Return the (x, y) coordinate for the center point of the cell that contains the specified text.  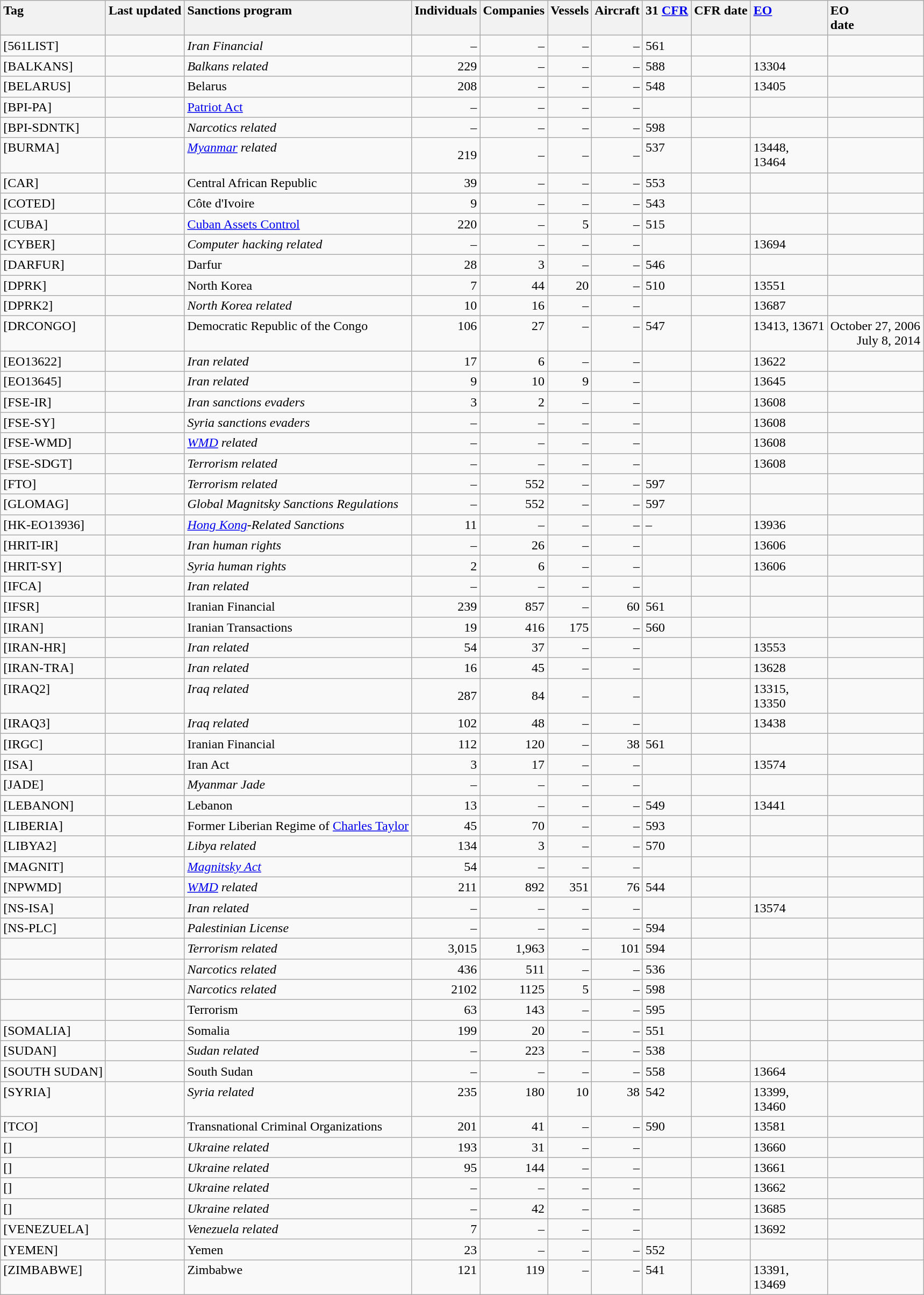
119 (514, 1277)
199 (446, 1031)
211 (446, 887)
416 (514, 627)
208 (446, 87)
Palestinian License (298, 928)
Iran human rights (298, 545)
Tag (53, 18)
13581 (789, 1127)
537 (667, 155)
548 (667, 87)
[SUDAN] (53, 1051)
553 (667, 183)
[BALKANS] (53, 66)
13645 (789, 382)
13551 (789, 285)
13399,13460 (789, 1099)
1,963 (514, 948)
[FSE-WMD] (53, 443)
219 (446, 155)
Côte d'Ivoire (298, 203)
560 (667, 627)
13304 (789, 66)
South Sudan (298, 1071)
892 (514, 887)
84 (514, 696)
13315,13350 (789, 696)
511 (514, 969)
[SYRIA] (53, 1099)
102 (446, 724)
[JADE] (53, 785)
Somalia (298, 1031)
[CUBA] (53, 224)
[BPI-PA] (53, 107)
Myanmar Jade (298, 785)
590 (667, 1127)
13438 (789, 724)
19 (446, 627)
Aircraft (617, 18)
37 (514, 648)
CFR date (721, 18)
Sanctions program (298, 18)
547 (667, 333)
551 (667, 1031)
[DPRK] (53, 285)
Darfur (298, 264)
44 (514, 285)
3,015 (446, 948)
[COTED] (53, 203)
13664 (789, 1071)
23 (446, 1249)
27 (514, 333)
2102 (446, 990)
Cuban Assets Control (298, 224)
[EO13645] (53, 382)
[DPRK2] (53, 306)
134 (446, 846)
Transnational Criminal Organizations (298, 1127)
[NS-PLC] (53, 928)
538 (667, 1051)
220 (446, 224)
Zimbabwe (298, 1277)
[EO13622] (53, 361)
1125 (514, 990)
42 (514, 1208)
39 (446, 183)
[BURMA] (53, 155)
121 (446, 1277)
593 (667, 826)
229 (446, 66)
239 (446, 606)
[IRAN-HR] (53, 648)
13413, 13671 (789, 333)
Syria related (298, 1099)
[SOMALIA] (53, 1031)
13685 (789, 1208)
Syria sanctions evaders (298, 423)
13662 (789, 1188)
[IFSR] (53, 606)
[NS-ISA] (53, 907)
[LIBYA2] (53, 846)
Last updated (145, 18)
Libya related (298, 846)
13936 (789, 525)
Patriot Act (298, 107)
101 (617, 948)
[DRCONGO] (53, 333)
235 (446, 1099)
[FTO] (53, 484)
[YEMEN] (53, 1249)
[BPI-SDNTK] (53, 127)
351 (570, 887)
[561LIST] (53, 46)
EOdate (875, 18)
13391,13469 (789, 1277)
[MAGNIT] (53, 867)
546 (667, 264)
31 (514, 1147)
[GLOMAG] (53, 504)
October 27, 2006 July 8, 2014 (875, 333)
223 (514, 1051)
544 (667, 887)
41 (514, 1127)
558 (667, 1071)
Computer hacking related (298, 244)
[HK-EO13936] (53, 525)
[BELARUS] (53, 87)
[IRAQ3] (53, 724)
436 (446, 969)
[DARFUR] (53, 264)
60 (617, 606)
[CAR] (53, 183)
13660 (789, 1147)
48 (514, 724)
13441 (789, 805)
[IFCA] (53, 586)
[FSE-IR] (53, 402)
536 (667, 969)
Lebanon (298, 805)
Global Magnitsky Sanctions Regulations (298, 504)
76 (617, 887)
Myanmar related (298, 155)
Yemen (298, 1249)
541 (667, 1277)
588 (667, 66)
Central African Republic (298, 183)
144 (514, 1168)
[NPWMD] (53, 887)
112 (446, 744)
26 (514, 545)
13692 (789, 1229)
193 (446, 1147)
Former Liberian Regime of Charles Taylor (298, 826)
[ZIMBABWE] (53, 1277)
Belarus (298, 87)
Iran Act (298, 764)
11 (446, 525)
13628 (789, 668)
543 (667, 203)
542 (667, 1099)
Individuals (446, 18)
570 (667, 846)
201 (446, 1127)
[HRIT-SY] (53, 566)
Companies (514, 18)
Iranian Transactions (298, 627)
13661 (789, 1168)
[IRAQ2] (53, 696)
[VENEZUELA] (53, 1229)
North Korea (298, 285)
[LEBANON] (53, 805)
13553 (789, 648)
[TCO] (53, 1127)
95 (446, 1168)
595 (667, 1010)
[IRGC] (53, 744)
63 (446, 1010)
[IRAN] (53, 627)
[LIBERIA] (53, 826)
North Korea related (298, 306)
175 (570, 627)
Hong Kong-Related Sanctions (298, 525)
287 (446, 696)
[FSE-SDGT] (53, 463)
[HRIT-IR] (53, 545)
Iran sanctions evaders (298, 402)
857 (514, 606)
106 (446, 333)
[IRAN-TRA] (53, 668)
Iran Financial (298, 46)
13622 (789, 361)
13448,13464 (789, 155)
31 CFR (667, 18)
[ISA] (53, 764)
[CYBER] (53, 244)
13694 (789, 244)
EO (789, 18)
Magnitsky Act (298, 867)
13405 (789, 87)
515 (667, 224)
28 (446, 264)
Democratic Republic of the Congo (298, 333)
Sudan related (298, 1051)
70 (514, 826)
549 (667, 805)
180 (514, 1099)
Vessels (570, 18)
510 (667, 285)
[SOUTH SUDAN] (53, 1071)
Balkans related (298, 66)
Venezuela related (298, 1229)
Terrorism (298, 1010)
143 (514, 1010)
Syria human rights (298, 566)
120 (514, 744)
[FSE-SY] (53, 423)
13 (446, 805)
13687 (789, 306)
